Find where the given text appears and provide that cell's center as (x, y) coordinate. 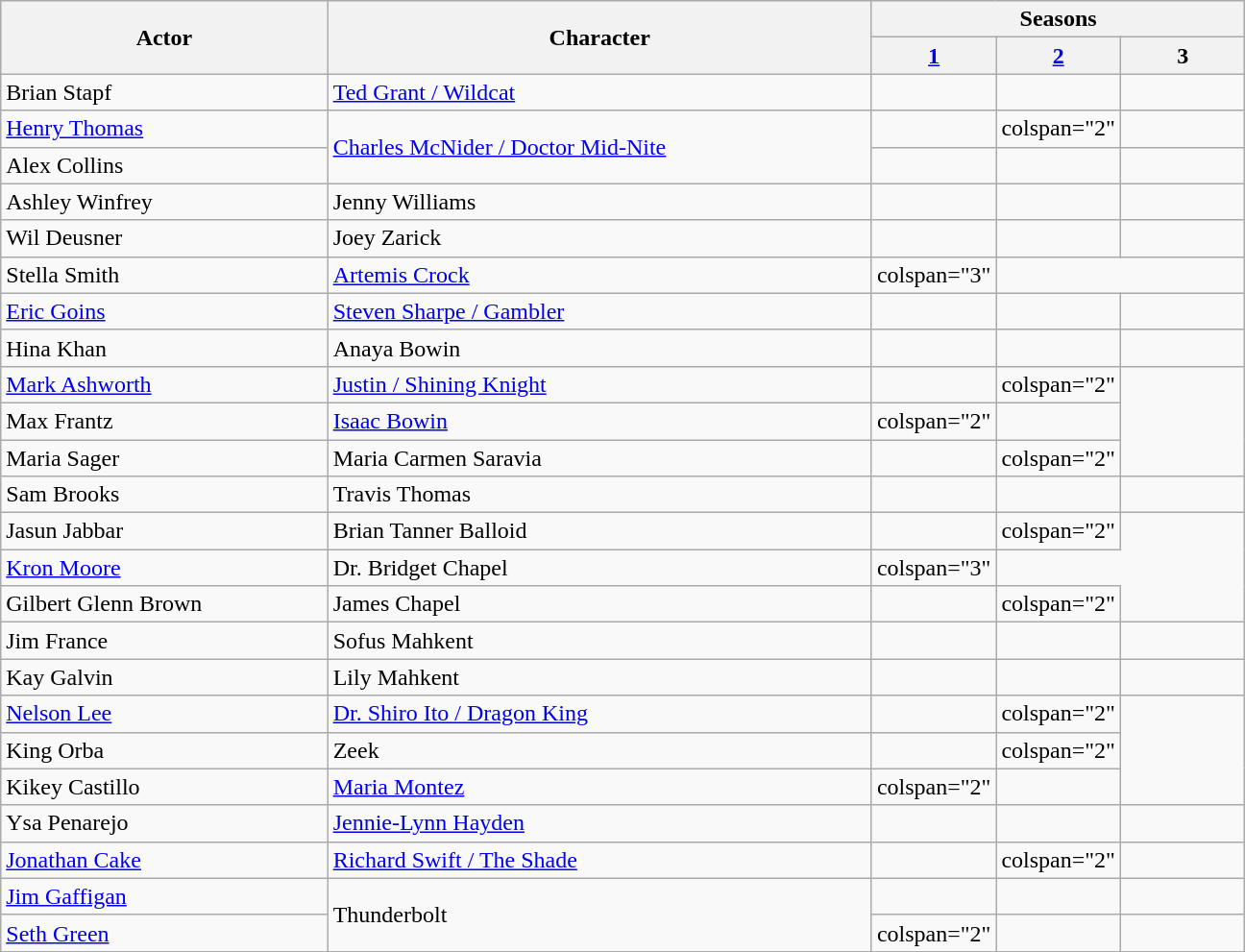
Dr. Shiro Ito / Dragon King (599, 714)
Artemis Crock (599, 275)
Jennie-Lynn Hayden (599, 823)
Steven Sharpe / Gambler (599, 311)
Sam Brooks (164, 495)
Maria Carmen Saravia (599, 458)
Brian Tanner Balloid (599, 531)
Richard Swift / The Shade (599, 860)
Gilbert Glenn Brown (164, 604)
Jim France (164, 641)
3 (1183, 56)
1 (934, 56)
Isaac Bowin (599, 421)
Actor (164, 37)
Zeek (599, 750)
Wil Deusner (164, 238)
Sofus Mahkent (599, 641)
Ted Grant / Wildcat (599, 92)
James Chapel (599, 604)
Kron Moore (164, 568)
Seth Green (164, 933)
Stella Smith (164, 275)
Alex Collins (164, 165)
Joey Zarick (599, 238)
Dr. Bridget Chapel (599, 568)
Justin / Shining Knight (599, 384)
Hina Khan (164, 348)
Mark Ashworth (164, 384)
Eric Goins (164, 311)
Ashley Winfrey (164, 202)
Max Frantz (164, 421)
Maria Montez (599, 787)
Kay Galvin (164, 677)
Kikey Castillo (164, 787)
Jonathan Cake (164, 860)
Character (599, 37)
Jenny Williams (599, 202)
Seasons (1059, 19)
Anaya Bowin (599, 348)
King Orba (164, 750)
Charles McNider / Doctor Mid-Nite (599, 147)
Jim Gaffigan (164, 896)
Brian Stapf (164, 92)
Thunderbolt (599, 915)
Travis Thomas (599, 495)
Jasun Jabbar (164, 531)
2 (1059, 56)
Ysa Penarejo (164, 823)
Maria Sager (164, 458)
Nelson Lee (164, 714)
Lily Mahkent (599, 677)
Henry Thomas (164, 129)
